Extract the [x, y] coordinate from the center of the cell holding the provided text.  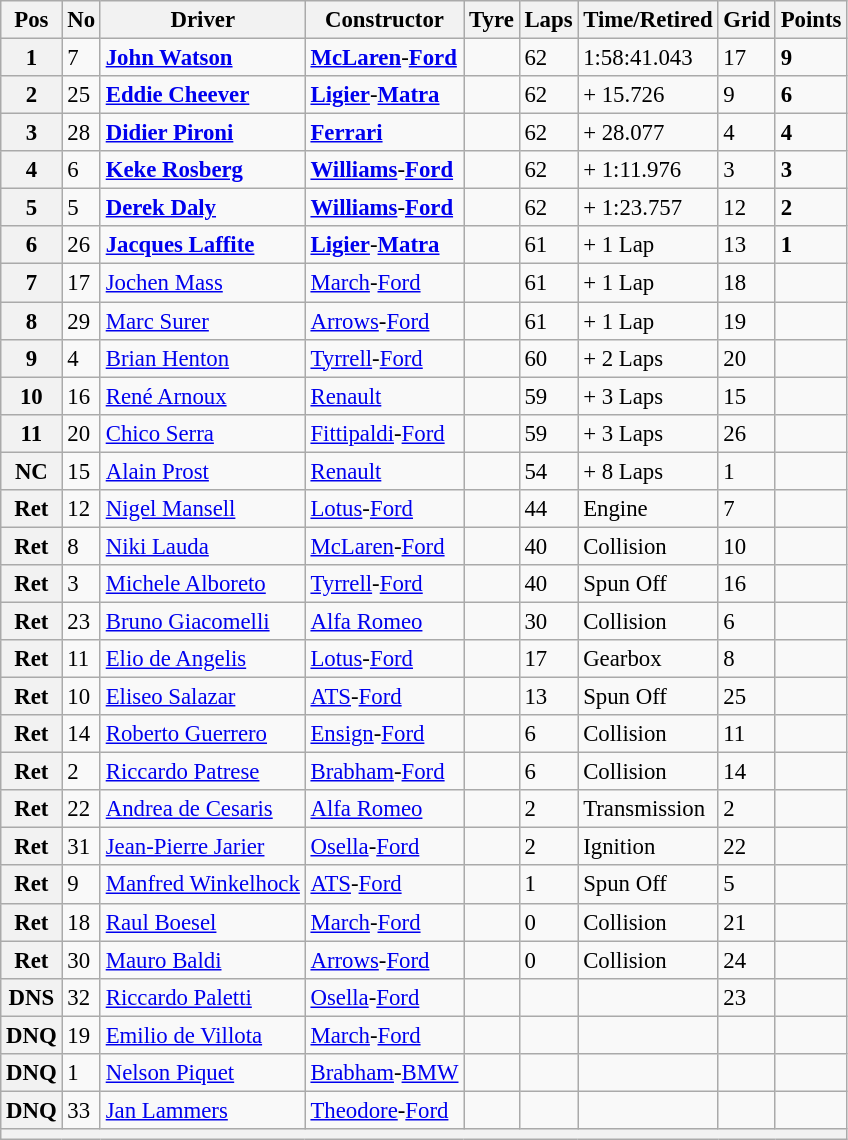
Chico Serra [202, 433]
Ensign-Ford [384, 734]
60 [548, 358]
Raul Boesel [202, 922]
Jacques Laffite [202, 245]
Fittipaldi-Ford [384, 433]
+ 1:23.757 [648, 208]
Brian Henton [202, 358]
Driver [202, 20]
Emilio de Villota [202, 1035]
+ 28.077 [648, 133]
Eliseo Salazar [202, 697]
Marc Surer [202, 321]
Manfred Winkelhock [202, 885]
Niki Lauda [202, 546]
+ 15.726 [648, 95]
Tyre [492, 20]
Eddie Cheever [202, 95]
Riccardo Patrese [202, 772]
Jochen Mass [202, 283]
Grid [746, 20]
Elio de Angelis [202, 659]
29 [81, 321]
31 [81, 847]
Constructor [384, 20]
32 [81, 997]
Ferrari [384, 133]
Transmission [648, 809]
Derek Daly [202, 208]
21 [746, 922]
Michele Alboreto [202, 584]
Nelson Piquet [202, 1073]
Engine [648, 509]
24 [746, 960]
Time/Retired [648, 20]
Pos [32, 20]
NC [32, 471]
Riccardo Paletti [202, 997]
Roberto Guerrero [202, 734]
1:58:41.043 [648, 58]
Didier Pironi [202, 133]
Andrea de Cesaris [202, 809]
Nigel Mansell [202, 509]
33 [81, 1110]
John Watson [202, 58]
René Arnoux [202, 396]
Brabham-Ford [384, 772]
Laps [548, 20]
28 [81, 133]
Theodore-Ford [384, 1110]
Gearbox [648, 659]
54 [548, 471]
Ignition [648, 847]
No [81, 20]
Keke Rosberg [202, 170]
Brabham-BMW [384, 1073]
+ 1:11.976 [648, 170]
+ 2 Laps [648, 358]
Points [810, 20]
Alain Prost [202, 471]
Jean-Pierre Jarier [202, 847]
Mauro Baldi [202, 960]
44 [548, 509]
+ 8 Laps [648, 471]
DNS [32, 997]
Jan Lammers [202, 1110]
Bruno Giacomelli [202, 621]
